Identify which cell holds the provided text, then report its [x, y] central coordinate. 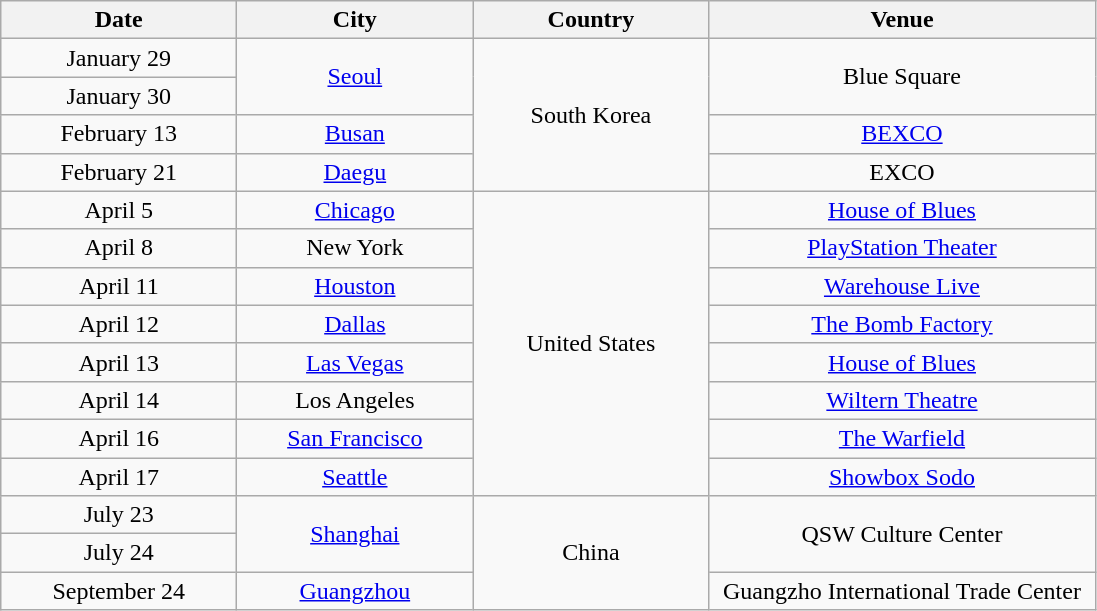
Country [591, 20]
February 13 [119, 134]
San Francisco [355, 438]
QSW Culture Center [902, 534]
EXCO [902, 172]
Dallas [355, 324]
January 29 [119, 58]
United States [591, 343]
January 30 [119, 96]
April 11 [119, 286]
July 23 [119, 515]
Shanghai [355, 534]
April 16 [119, 438]
BEXCO [902, 134]
South Korea [591, 115]
The Warfield [902, 438]
Showbox Sodo [902, 477]
New York [355, 248]
Date [119, 20]
Wiltern Theatre [902, 400]
PlayStation Theater [902, 248]
Houston [355, 286]
Warehouse Live [902, 286]
Seattle [355, 477]
September 24 [119, 591]
China [591, 553]
Los Angeles [355, 400]
Blue Square [902, 77]
April 5 [119, 210]
April 13 [119, 362]
Guangzho International Trade Center [902, 591]
April 12 [119, 324]
Busan [355, 134]
April 8 [119, 248]
Chicago [355, 210]
Las Vegas [355, 362]
April 14 [119, 400]
City [355, 20]
Seoul [355, 77]
April 17 [119, 477]
The Bomb Factory [902, 324]
Guangzhou [355, 591]
February 21 [119, 172]
July 24 [119, 553]
Daegu [355, 172]
Venue [902, 20]
